Locate the cell with the specified text and output its (X, Y) center coordinate. 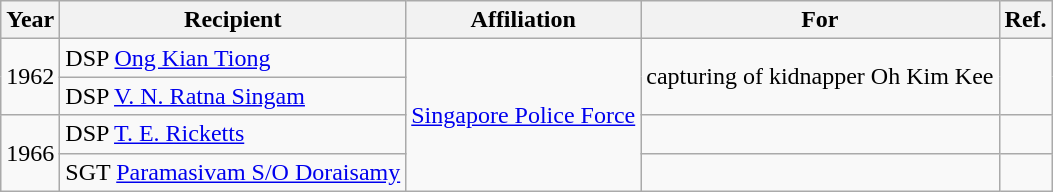
Ref. (1026, 20)
Recipient (233, 20)
SGT Paramasivam S/O Doraisamy (233, 172)
DSP V. N. Ratna Singam (233, 96)
DSP T. E. Ricketts (233, 134)
Affiliation (524, 20)
1966 (30, 153)
DSP Ong Kian Tiong (233, 58)
Singapore Police Force (524, 115)
capturing of kidnapper Oh Kim Kee (820, 77)
Year (30, 20)
1962 (30, 77)
For (820, 20)
